Provide the [x, y] coordinate of the cell's center where the given text is located.  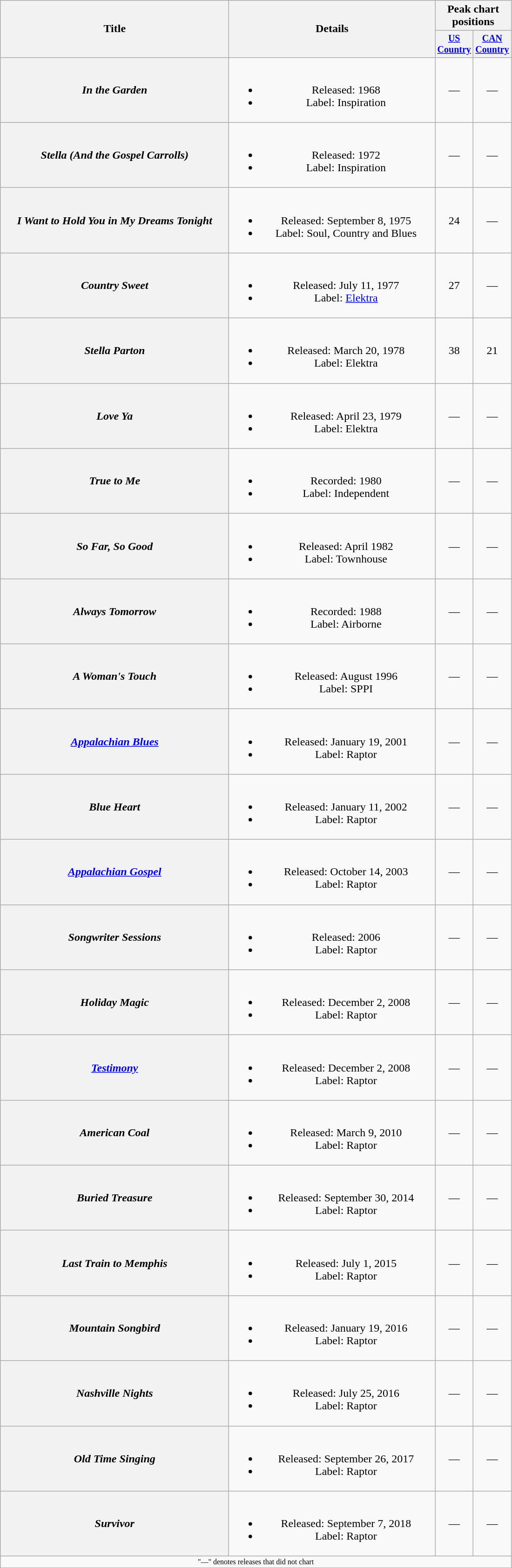
Released: January 19, 2001Label: Raptor [332, 742]
So Far, So Good [115, 546]
Released: 1972Label: Inspiration [332, 155]
Released: April 1982Label: Townhouse [332, 546]
Stella (And the Gospel Carrolls) [115, 155]
21 [492, 351]
Recorded: 1980Label: Independent [332, 481]
Released: August 1996Label: SPPI [332, 677]
Always Tomorrow [115, 611]
American Coal [115, 1132]
True to Me [115, 481]
In the Garden [115, 90]
Released: March 9, 2010Label: Raptor [332, 1132]
Title [115, 29]
"—" denotes releases that did not chart [256, 1562]
Details [332, 29]
CAN Country [492, 44]
Released: July 25, 2016Label: Raptor [332, 1394]
Released: September 30, 2014Label: Raptor [332, 1198]
Released: January 11, 2002Label: Raptor [332, 807]
Released: 2006Label: Raptor [332, 937]
US Country [454, 44]
Nashville Nights [115, 1394]
Old Time Singing [115, 1459]
Testimony [115, 1067]
Buried Treasure [115, 1198]
Mountain Songbird [115, 1328]
Country Sweet [115, 285]
Appalachian Gospel [115, 872]
38 [454, 351]
Released: July 1, 2015Label: Raptor [332, 1263]
Released: April 23, 1979Label: Elektra [332, 416]
Released: September 7, 2018Label: Raptor [332, 1524]
Released: July 11, 1977Label: Elektra [332, 285]
Released: September 26, 2017Label: Raptor [332, 1459]
Survivor [115, 1524]
Love Ya [115, 416]
Released: 1968Label: Inspiration [332, 90]
Released: September 8, 1975Label: Soul, Country and Blues [332, 220]
Songwriter Sessions [115, 937]
Released: March 20, 1978Label: Elektra [332, 351]
Stella Parton [115, 351]
Released: October 14, 2003Label: Raptor [332, 872]
Appalachian Blues [115, 742]
Blue Heart [115, 807]
27 [454, 285]
24 [454, 220]
Recorded: 1988Label: Airborne [332, 611]
Last Train to Memphis [115, 1263]
I Want to Hold You in My Dreams Tonight [115, 220]
A Woman's Touch [115, 677]
Released: January 19, 2016Label: Raptor [332, 1328]
Holiday Magic [115, 1002]
Peak chartpositions [473, 16]
